Provide the (x, y) coordinate of the cell's center where the given text is located.  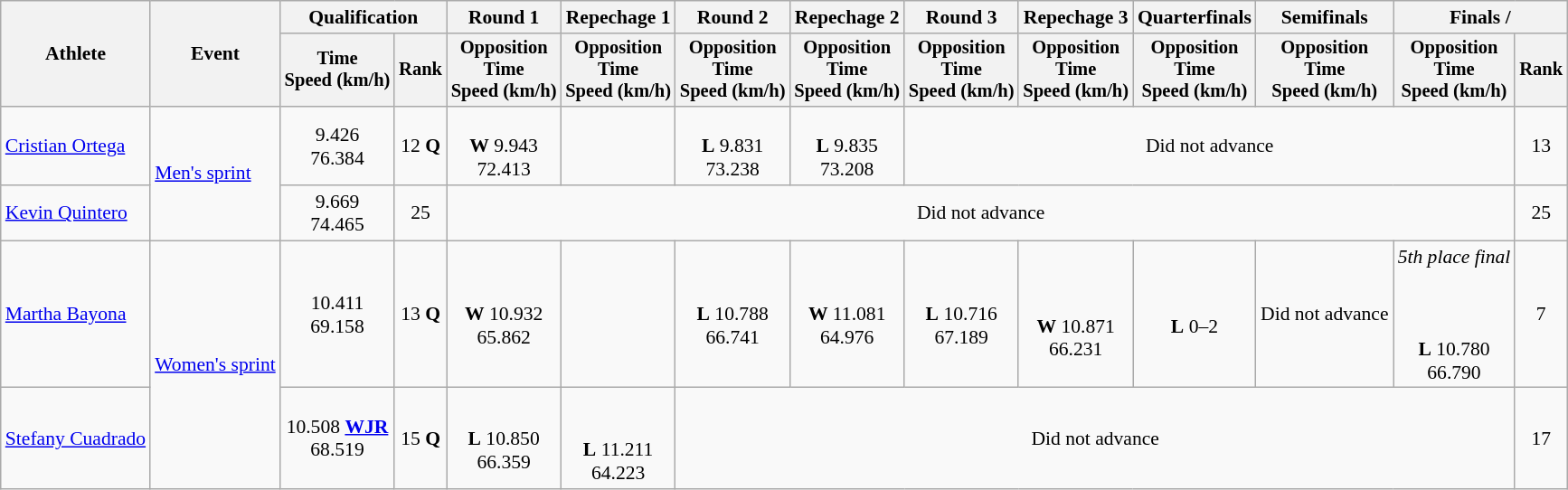
L 9.83573.208 (846, 146)
Repechage 3 (1076, 17)
5th place finalL 10.78066.790 (1454, 315)
Event (215, 54)
Finals / (1480, 17)
W 9.94372.413 (505, 146)
Kevin Quintero (76, 213)
9.42676.384 (338, 146)
Round 2 (732, 17)
10.41169.158 (338, 315)
Repechage 1 (619, 17)
13 (1541, 146)
L 10.71667.189 (962, 315)
Repechage 2 (846, 17)
Martha Bayona (76, 315)
W 10.93265.862 (505, 315)
Women's sprint (215, 365)
L 10.78866.741 (732, 315)
Quarterfinals (1195, 17)
L 0–2 (1195, 315)
Round 1 (505, 17)
L 9.83173.238 (732, 146)
Round 3 (962, 17)
10.508 WJR68.519 (338, 438)
TimeSpeed (km/h) (338, 71)
Semifinals (1325, 17)
Men's sprint (215, 174)
12 Q (420, 146)
Stefany Cuadrado (76, 438)
W 10.87166.231 (1076, 315)
L 11.21164.223 (619, 438)
17 (1541, 438)
L 10.85066.359 (505, 438)
Qualification (364, 17)
13 Q (420, 315)
Athlete (76, 54)
W 11.08164.976 (846, 315)
Cristian Ortega (76, 146)
15 Q (420, 438)
9.66974.465 (338, 213)
7 (1541, 315)
